For the text-containing cell, return its midpoint in [x, y] coordinate format. 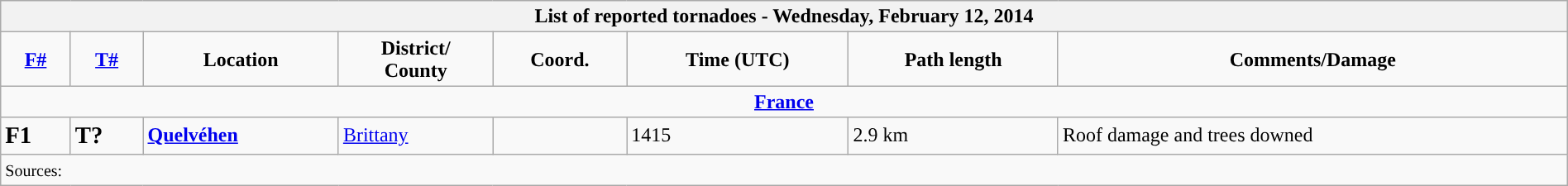
Path length [953, 60]
Quelvéhen [241, 136]
Coord. [560, 60]
Location [241, 60]
1415 [738, 136]
Sources: [784, 169]
Roof damage and trees downed [1312, 136]
List of reported tornadoes - Wednesday, February 12, 2014 [784, 17]
Time (UTC) [738, 60]
Comments/Damage [1312, 60]
France [784, 102]
T# [107, 60]
District/County [415, 60]
T? [107, 136]
F# [36, 60]
2.9 km [953, 136]
Brittany [415, 136]
F1 [36, 136]
